Pinpoint the cell where the given text exists, returning its [x, y] midpoint coordinate. 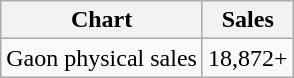
18,872+ [248, 58]
Sales [248, 20]
Chart [102, 20]
Gaon physical sales [102, 58]
